Determine the [X, Y] coordinate at the center of the cell enclosing the given text.  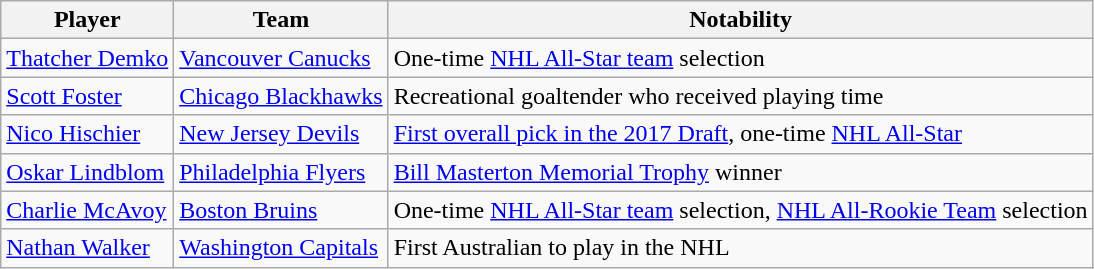
New Jersey Devils [281, 134]
Player [88, 20]
Team [281, 20]
Notability [740, 20]
Philadelphia Flyers [281, 172]
First Australian to play in the NHL [740, 248]
Washington Capitals [281, 248]
Thatcher Demko [88, 58]
Boston Bruins [281, 210]
Scott Foster [88, 96]
Charlie McAvoy [88, 210]
Vancouver Canucks [281, 58]
First overall pick in the 2017 Draft, one-time NHL All-Star [740, 134]
Nathan Walker [88, 248]
One-time NHL All-Star team selection [740, 58]
Oskar Lindblom [88, 172]
Chicago Blackhawks [281, 96]
Nico Hischier [88, 134]
Bill Masterton Memorial Trophy winner [740, 172]
Recreational goaltender who received playing time [740, 96]
One-time NHL All-Star team selection, NHL All-Rookie Team selection [740, 210]
